Provide the (x, y) coordinate of the cell's center where the given text is located.  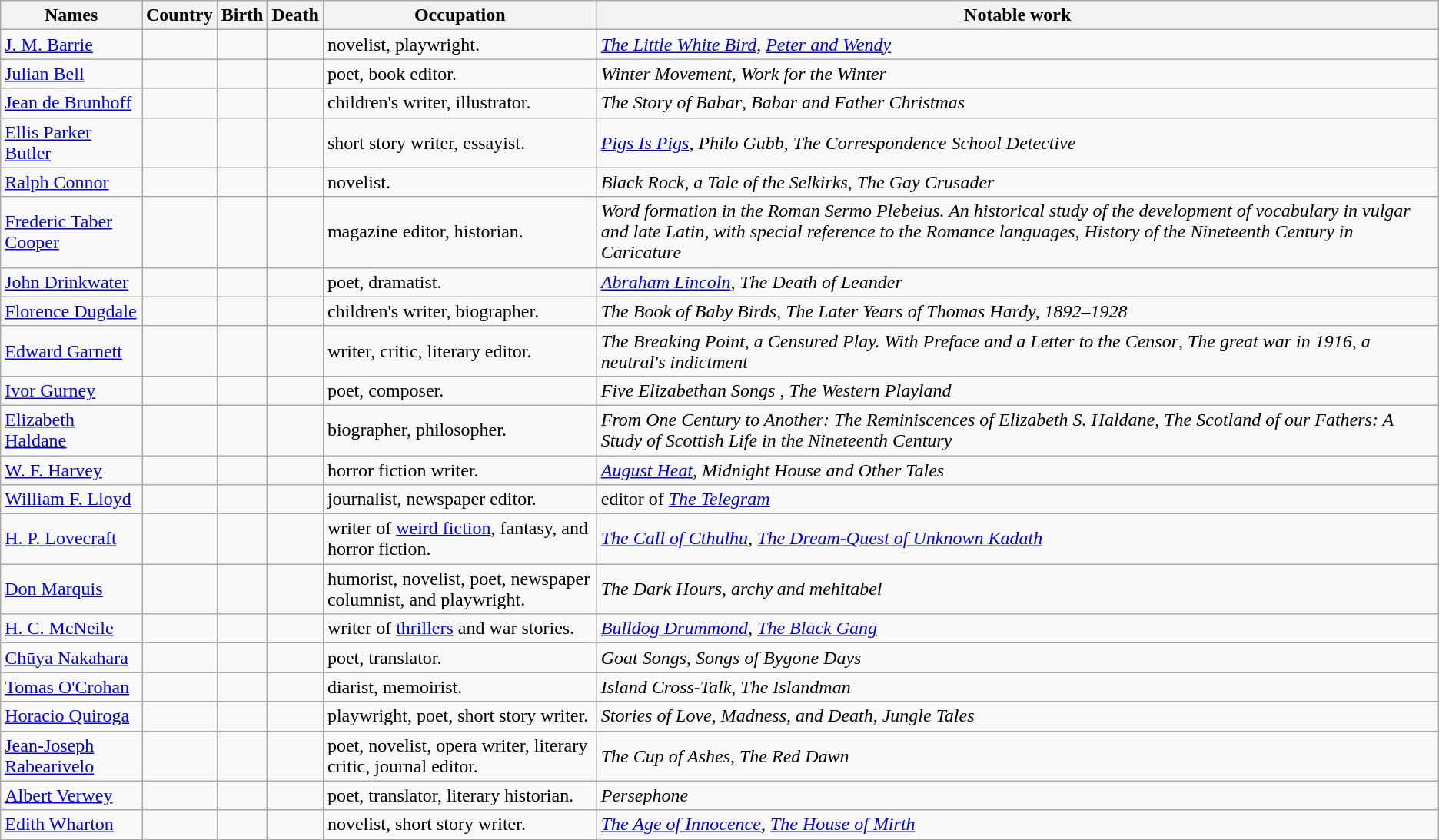
Ivor Gurney (71, 390)
Ralph Connor (71, 182)
Ellis Parker Butler (71, 143)
Edith Wharton (71, 825)
Chūya Nakahara (71, 658)
children's writer, illustrator. (460, 103)
Don Marquis (71, 589)
August Heat, Midnight House and Other Tales (1018, 470)
The Breaking Point, a Censured Play. With Preface and a Letter to the Censor, The great war in 1916, a neutral's indictment (1018, 350)
Frederic Taber Cooper (71, 232)
Elizabeth Haldane (71, 430)
Birth (242, 15)
W. F. Harvey (71, 470)
writer, critic, literary editor. (460, 350)
poet, dramatist. (460, 282)
Black Rock, a Tale of the Selkirks, The Gay Crusader (1018, 182)
Albert Verwey (71, 795)
Julian Bell (71, 74)
novelist. (460, 182)
Names (71, 15)
Persephone (1018, 795)
H. C. McNeile (71, 629)
Jean-Joseph Rabearivelo (71, 756)
Jean de Brunhoff (71, 103)
Pigs Is Pigs, Philo Gubb, The Correspondence School Detective (1018, 143)
The Story of Babar, Babar and Father Christmas (1018, 103)
Island Cross-Talk, The Islandman (1018, 687)
children's writer, biographer. (460, 311)
diarist, memoirist. (460, 687)
H. P. Lovecraft (71, 540)
Winter Movement, Work for the Winter (1018, 74)
Bulldog Drummond, The Black Gang (1018, 629)
poet, book editor. (460, 74)
playwright, poet, short story writer. (460, 716)
poet, translator. (460, 658)
magazine editor, historian. (460, 232)
Death (295, 15)
horror fiction writer. (460, 470)
poet, translator, literary historian. (460, 795)
short story writer, essayist. (460, 143)
The Age of Innocence, The House of Mirth (1018, 825)
Goat Songs, Songs of Bygone Days (1018, 658)
The Book of Baby Birds, The Later Years of Thomas Hardy, 1892–1928 (1018, 311)
writer of weird fiction, fantasy, and horror fiction. (460, 540)
The Dark Hours, archy and mehitabel (1018, 589)
novelist, short story writer. (460, 825)
Notable work (1018, 15)
poet, novelist, opera writer, literary critic, journal editor. (460, 756)
journalist, newspaper editor. (460, 500)
poet, composer. (460, 390)
Country (179, 15)
Five Elizabethan Songs , The Western Playland (1018, 390)
Horacio Quiroga (71, 716)
novelist, playwright. (460, 45)
Florence Dugdale (71, 311)
editor of The Telegram (1018, 500)
John Drinkwater (71, 282)
Occupation (460, 15)
The Call of Cthulhu, The Dream-Quest of Unknown Kadath (1018, 540)
J. M. Barrie (71, 45)
Edward Garnett (71, 350)
William F. Lloyd (71, 500)
biographer, philosopher. (460, 430)
The Little White Bird, Peter and Wendy (1018, 45)
writer of thrillers and war stories. (460, 629)
humorist, novelist, poet, newspaper columnist, and playwright. (460, 589)
The Cup of Ashes, The Red Dawn (1018, 756)
Tomas O'Crohan (71, 687)
Abraham Lincoln, The Death of Leander (1018, 282)
Stories of Love, Madness, and Death, Jungle Tales (1018, 716)
